Identify which cell holds the provided text, then report its (x, y) central coordinate. 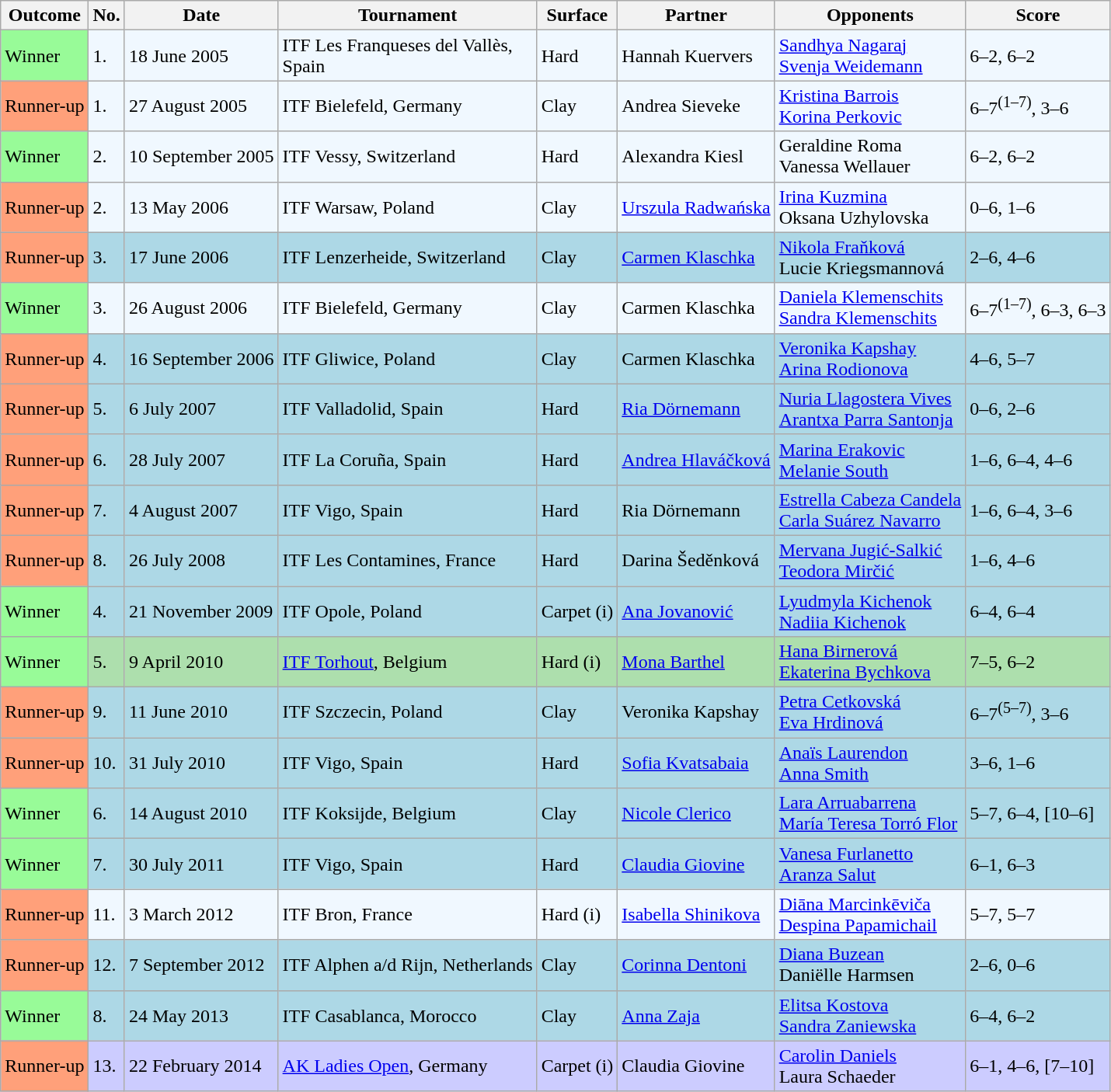
No. (106, 16)
Vanesa Furlanetto Aranza Salut (870, 864)
18 June 2005 (201, 56)
24 May 2013 (201, 1016)
ITF Alphen a/d Rijn, Netherlands (407, 965)
31 July 2010 (201, 763)
4–6, 5–7 (1038, 359)
ITF Les Franqueses del Vallès, Spain (407, 56)
1–6, 6–4, 3–6 (1038, 509)
ITF Les Contamines, France (407, 561)
Hana Birnerová Ekaterina Bychkova (870, 662)
ITF Szczecin, Poland (407, 713)
ITF Warsaw, Poland (407, 207)
Kristina Barrois Korina Perkovic (870, 106)
12. (106, 965)
Isabella Shinikova (696, 915)
Lara Arruabarrena María Teresa Torró Flor (870, 814)
Mervana Jugić-Salkić Teodora Mirčić (870, 561)
Lyudmyla Kichenok Nadiia Kichenok (870, 610)
10 September 2005 (201, 157)
ITF Koksijde, Belgium (407, 814)
Anna Zaja (696, 1016)
Petra Cetkovská Eva Hrdinová (870, 713)
ITF Vessy, Switzerland (407, 157)
Corinna Dentoni (696, 965)
22 February 2014 (201, 1066)
Diāna Marcinkēviča Despina Papamichail (870, 915)
7 September 2012 (201, 965)
ITF Valladolid, Spain (407, 409)
9 April 2010 (201, 662)
Partner (696, 16)
ITF La Coruña, Spain (407, 460)
ITF Bron, France (407, 915)
7–5, 6–2 (1038, 662)
Alexandra Kiesl (696, 157)
2–6, 4–6 (1038, 258)
Sandhya Nagaraj Svenja Weidemann (870, 56)
Darina Šeděnková (696, 561)
ITF Gliwice, Poland (407, 359)
Urszula Radwańska (696, 207)
Estrella Cabeza Candela Carla Suárez Navarro (870, 509)
30 July 2011 (201, 864)
Veronika Kapshay (696, 713)
26 July 2008 (201, 561)
ITF Lenzerheide, Switzerland (407, 258)
5–7, 6–4, [10–6] (1038, 814)
3–6, 1–6 (1038, 763)
Tournament (407, 16)
6–1, 6–3 (1038, 864)
13. (106, 1066)
0–6, 1–6 (1038, 207)
ITF Torhout, Belgium (407, 662)
3 March 2012 (201, 915)
28 July 2007 (201, 460)
11. (106, 915)
Daniela Klemenschits Sandra Klemenschits (870, 308)
26 August 2006 (201, 308)
14 August 2010 (201, 814)
Andrea Hlaváčková (696, 460)
2–6, 0–6 (1038, 965)
Mona Barthel (696, 662)
Opponents (870, 16)
Outcome (45, 16)
Elitsa Kostova Sandra Zaniewska (870, 1016)
5–7, 5–7 (1038, 915)
Irina Kuzmina Oksana Uzhylovska (870, 207)
1–6, 4–6 (1038, 561)
6–4, 6–2 (1038, 1016)
Anaïs Laurendon Anna Smith (870, 763)
13 May 2006 (201, 207)
16 September 2006 (201, 359)
Veronika Kapshay Arina Rodionova (870, 359)
Geraldine Roma Vanessa Wellauer (870, 157)
ITF Casablanca, Morocco (407, 1016)
Ana Jovanović (696, 610)
Marina Erakovic Melanie South (870, 460)
6–4, 6–4 (1038, 610)
6–7(1–7), 3–6 (1038, 106)
ITF Opole, Poland (407, 610)
Sofia Kvatsabaia (696, 763)
6–7(5–7), 3–6 (1038, 713)
Andrea Sieveke (696, 106)
Nikola Fraňková Lucie Kriegsmannová (870, 258)
1–6, 6–4, 4–6 (1038, 460)
6 July 2007 (201, 409)
11 June 2010 (201, 713)
6–1, 4–6, [7–10] (1038, 1066)
0–6, 2–6 (1038, 409)
Score (1038, 16)
21 November 2009 (201, 610)
9. (106, 713)
Carolin Daniels Laura Schaeder (870, 1066)
Diana Buzean Daniëlle Harmsen (870, 965)
Date (201, 16)
27 August 2005 (201, 106)
17 June 2006 (201, 258)
Nicole Clerico (696, 814)
Hannah Kuervers (696, 56)
Surface (577, 16)
6–7(1–7), 6–3, 6–3 (1038, 308)
AK Ladies Open, Germany (407, 1066)
10. (106, 763)
Nuria Llagostera Vives Arantxa Parra Santonja (870, 409)
4 August 2007 (201, 509)
